Pinpoint the cell where the given text exists, returning its (x, y) midpoint coordinate. 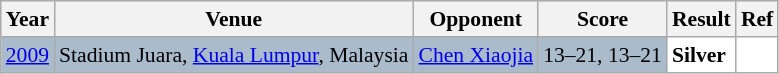
Ref (757, 19)
13–21, 13–21 (602, 55)
2009 (28, 55)
Stadium Juara, Kuala Lumpur, Malaysia (234, 55)
Year (28, 19)
Opponent (476, 19)
Venue (234, 19)
Silver (702, 55)
Chen Xiaojia (476, 55)
Score (602, 19)
Result (702, 19)
